For the text-containing cell, return its midpoint in [X, Y] coordinate format. 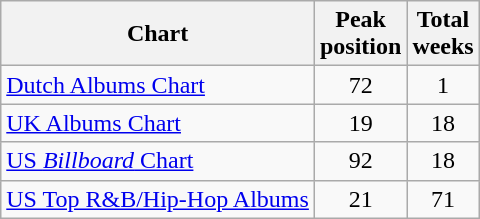
1 [443, 85]
92 [360, 161]
UK Albums Chart [158, 123]
Chart [158, 34]
US Top R&B/Hip-Hop Albums [158, 199]
71 [443, 199]
Totalweeks [443, 34]
19 [360, 123]
Dutch Albums Chart [158, 85]
Peakposition [360, 34]
US Billboard Chart [158, 161]
72 [360, 85]
21 [360, 199]
